Return (X, Y) of the center of cell containing provided text 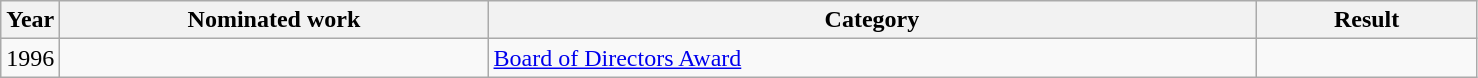
Category (872, 20)
Board of Directors Award (872, 58)
1996 (30, 58)
Year (30, 20)
Nominated work (274, 20)
Result (1366, 20)
